Identify which cell holds the provided text, then report its (X, Y) central coordinate. 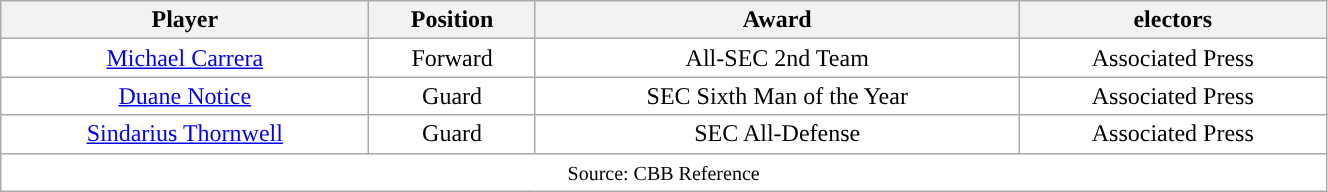
All-SEC 2nd Team (777, 58)
Position (452, 20)
Michael Carrera (185, 58)
Award (777, 20)
Sindarius Thornwell (185, 134)
Forward (452, 58)
SEC All-Defense (777, 134)
Player (185, 20)
SEC Sixth Man of the Year (777, 96)
electors (1172, 20)
Source: CBB Reference (664, 172)
Duane Notice (185, 96)
